Return (X, Y) of the center of cell containing provided text 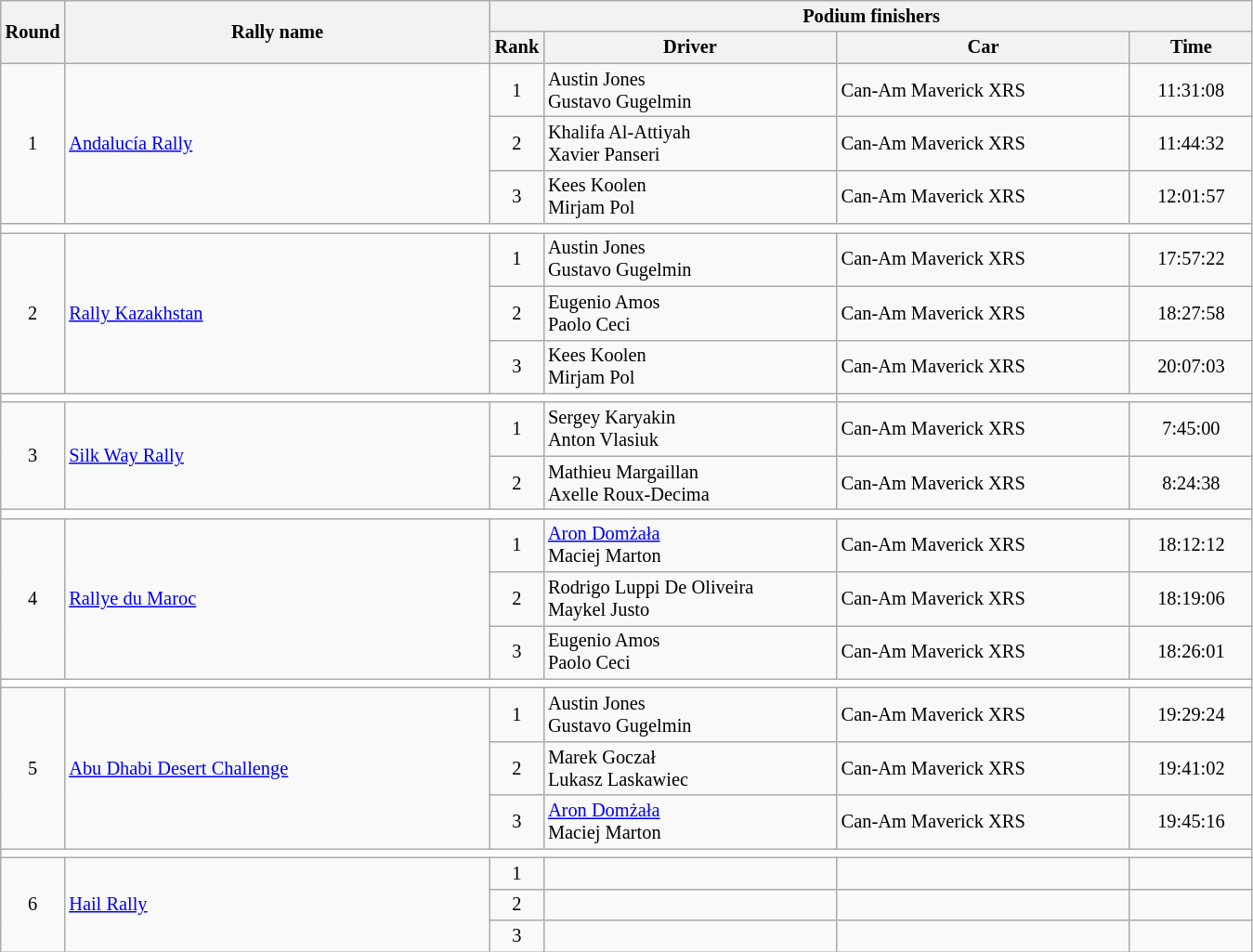
18:12:12 (1191, 545)
Rally name (277, 32)
18:27:58 (1191, 313)
Marek Goczał Lukasz Laskawiec (690, 768)
4 (33, 598)
8:24:38 (1191, 483)
Rank (516, 47)
18:19:06 (1191, 599)
Car (984, 47)
7:45:00 (1191, 429)
Khalifa Al-Attiyah Xavier Panseri (690, 143)
17:57:22 (1191, 259)
Driver (690, 47)
18:26:01 (1191, 652)
Sergey Karyakin Anton Vlasiuk (690, 429)
19:29:24 (1191, 714)
Andalucía Rally (277, 143)
Time (1191, 47)
5 (33, 767)
11:31:08 (1191, 90)
Rally Kazakhstan (277, 312)
Mathieu Margaillan Axelle Roux-Decima (690, 483)
Abu Dhabi Desert Challenge (277, 767)
Silk Way Rally (277, 455)
Hail Rally (277, 905)
Rallye du Maroc (277, 598)
19:41:02 (1191, 768)
6 (33, 905)
11:44:32 (1191, 143)
Round (33, 32)
Podium finishers (871, 16)
20:07:03 (1191, 367)
12:01:57 (1191, 197)
19:45:16 (1191, 822)
Rodrigo Luppi De Oliveira Maykel Justo (690, 599)
